Provide the [x, y] coordinate of the cell's center where the given text is located.  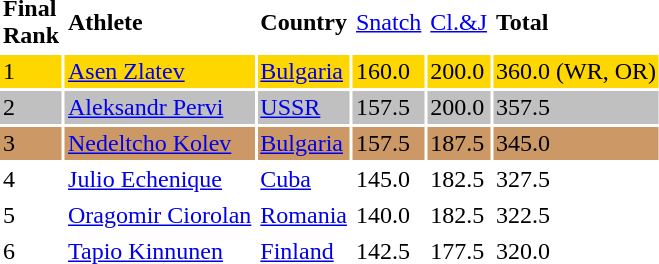
187.5 [458, 144]
Oragomir Ciorolan [160, 216]
3 [31, 144]
5 [31, 216]
Asen Zlatev [160, 72]
Cuba [304, 180]
327.5 [576, 180]
360.0 (WR, OR) [576, 72]
4 [31, 180]
345.0 [576, 144]
USSR [304, 108]
1 [31, 72]
Nedeltcho Kolev [160, 144]
322.5 [576, 216]
2 [31, 108]
145.0 [388, 180]
Julio Echenique [160, 180]
357.5 [576, 108]
160.0 [388, 72]
Aleksandr Pervi [160, 108]
140.0 [388, 216]
Romania [304, 216]
